Search for the cell housing the specified text and yield its [x, y] center coordinate. 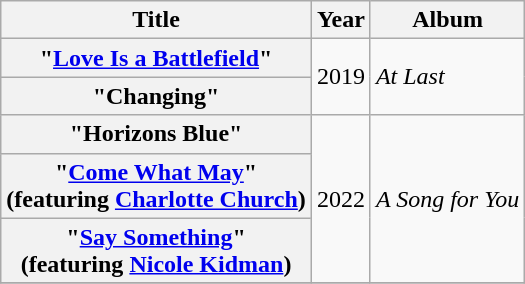
2019 [340, 77]
2022 [340, 199]
A Song for You [447, 199]
"Say Something" (featuring Nicole Kidman) [156, 250]
"Changing" [156, 96]
"Love Is a Battlefield" [156, 58]
At Last [447, 77]
Title [156, 20]
"Horizons Blue" [156, 134]
"Come What May" (featuring Charlotte Church) [156, 186]
Album [447, 20]
Year [340, 20]
